Determine the (x, y) coordinate at the center of the cell enclosing the given text.  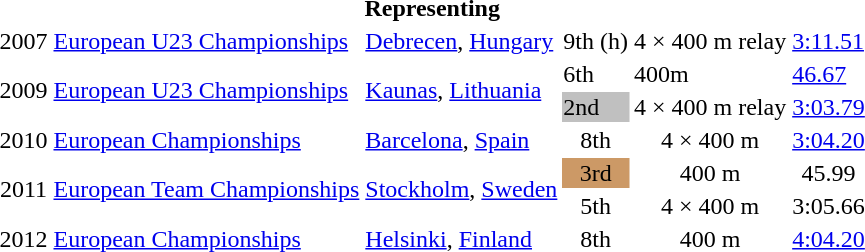
European Championships (206, 140)
5th (596, 206)
3rd (596, 173)
8th (596, 140)
Stockholm, Sweden (462, 190)
European Team Championships (206, 190)
Barcelona, Spain (462, 140)
Kaunas, Lithuania (462, 90)
Debrecen, Hungary (462, 41)
9th (h) (596, 41)
400m (710, 74)
2nd (596, 107)
6th (596, 74)
400 m (710, 173)
